Scan for the cell matching the given text and deliver its (x, y) coordinate at center. 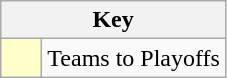
Key (114, 20)
Teams to Playoffs (134, 58)
